Identify which cell holds the provided text, then report its [X, Y] central coordinate. 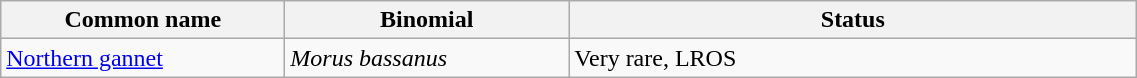
Binomial [427, 20]
Northern gannet [143, 58]
Morus bassanus [427, 58]
Very rare, LROS [853, 58]
Common name [143, 20]
Status [853, 20]
